Locate the cell with the specified text and output its (X, Y) center coordinate. 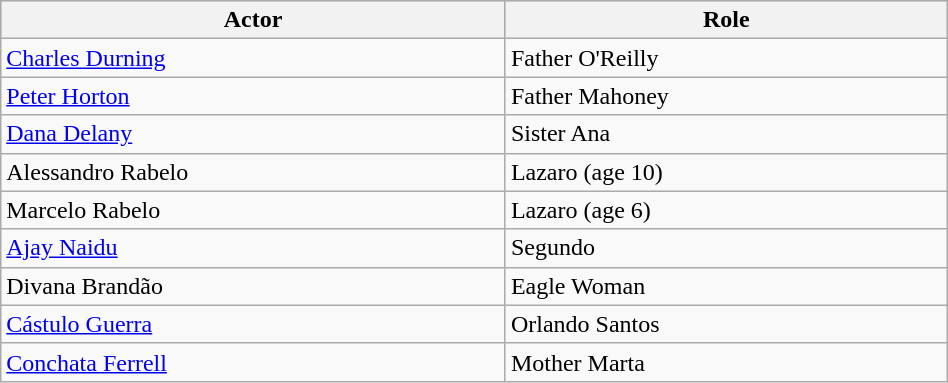
Eagle Woman (726, 286)
Cástulo Guerra (254, 324)
Conchata Ferrell (254, 362)
Divana Brandão (254, 286)
Orlando Santos (726, 324)
Dana Delany (254, 134)
Lazaro (age 6) (726, 210)
Lazaro (age 10) (726, 172)
Marcelo Rabelo (254, 210)
Mother Marta (726, 362)
Father Mahoney (726, 96)
Role (726, 20)
Ajay Naidu (254, 248)
Peter Horton (254, 96)
Father O'Reilly (726, 58)
Alessandro Rabelo (254, 172)
Actor (254, 20)
Charles Durning (254, 58)
Sister Ana (726, 134)
Segundo (726, 248)
